Extract the (X, Y) coordinate from the center of the cell holding the provided text.  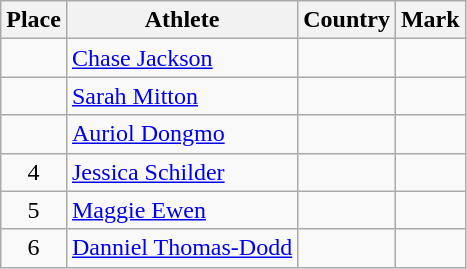
Place (34, 20)
Danniel Thomas-Dodd (182, 248)
Chase Jackson (182, 58)
Jessica Schilder (182, 172)
Country (347, 20)
Athlete (182, 20)
Sarah Mitton (182, 96)
Maggie Ewen (182, 210)
Auriol Dongmo (182, 134)
4 (34, 172)
Mark (430, 20)
6 (34, 248)
5 (34, 210)
